Locate the cell with the specified text and output its (x, y) center coordinate. 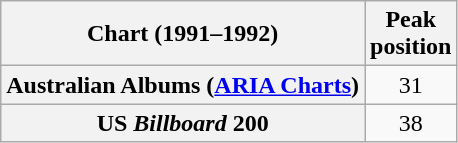
Peakposition (411, 34)
Australian Albums (ARIA Charts) (183, 85)
31 (411, 85)
US Billboard 200 (183, 123)
Chart (1991–1992) (183, 34)
38 (411, 123)
